Provide the [x, y] coordinate of the cell's center where the given text is located.  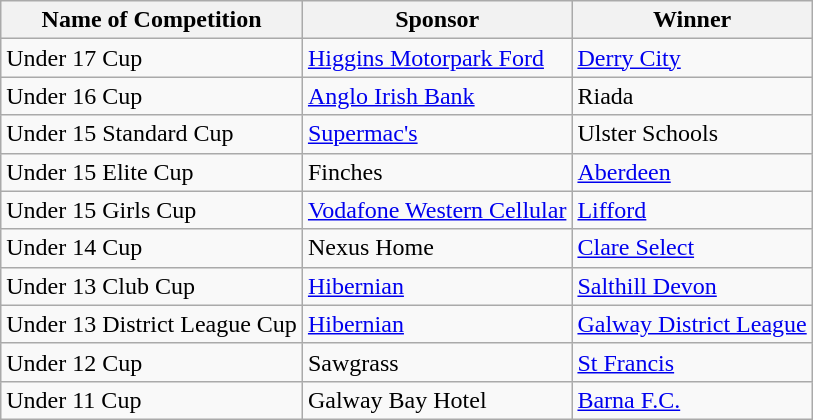
Barna F.C. [692, 400]
Salthill Devon [692, 286]
Clare Select [692, 248]
Nexus Home [437, 248]
Winner [692, 20]
Riada [692, 96]
Lifford [692, 210]
Under 16 Cup [152, 96]
Under 13 District League Cup [152, 324]
Under 12 Cup [152, 362]
Vodafone Western Cellular [437, 210]
Under 17 Cup [152, 58]
Name of Competition [152, 20]
Galway Bay Hotel [437, 400]
Under 15 Standard Cup [152, 134]
Under 13 Club Cup [152, 286]
Ulster Schools [692, 134]
Sawgrass [437, 362]
Aberdeen [692, 172]
Derry City [692, 58]
Galway District League [692, 324]
St Francis [692, 362]
Anglo Irish Bank [437, 96]
Under 15 Girls Cup [152, 210]
Higgins Motorpark Ford [437, 58]
Supermac's [437, 134]
Under 14 Cup [152, 248]
Sponsor [437, 20]
Under 11 Cup [152, 400]
Under 15 Elite Cup [152, 172]
Finches [437, 172]
